Scan for the cell matching the given text and deliver its (x, y) coordinate at center. 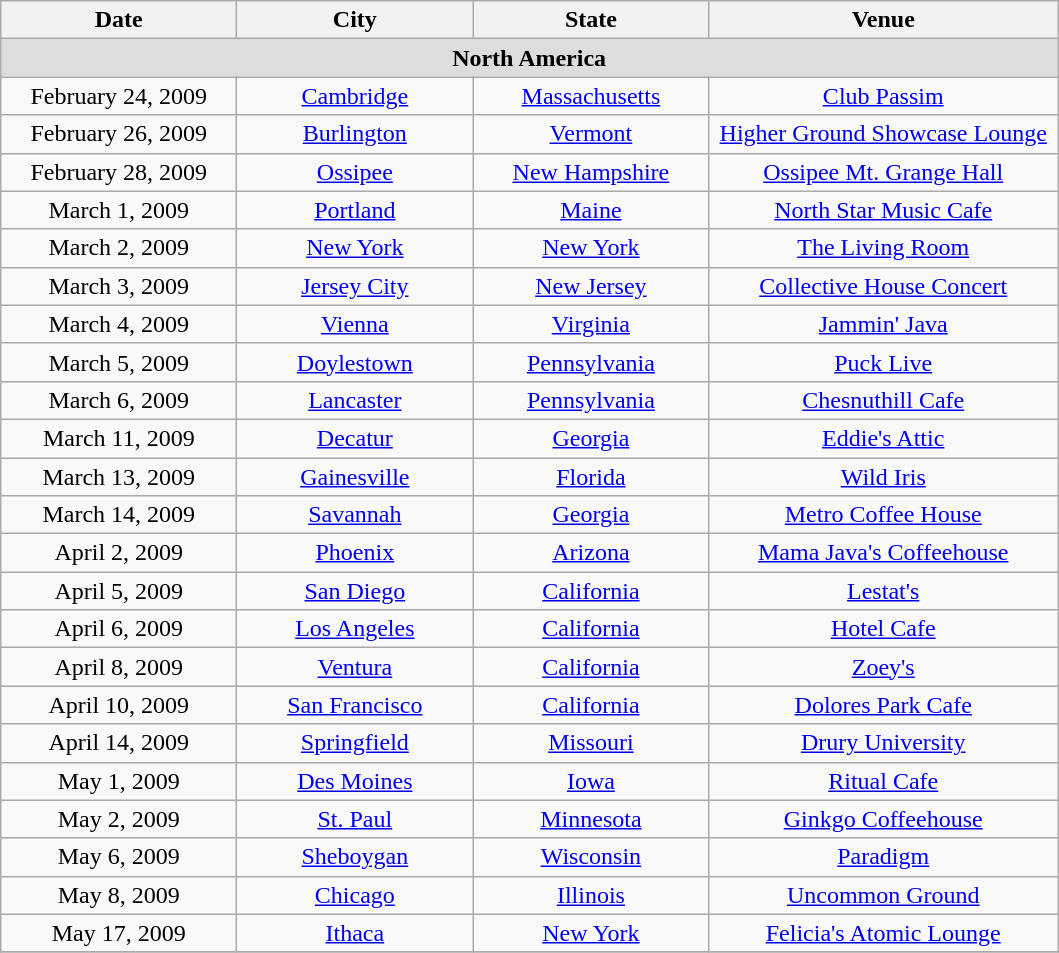
Jammin' Java (884, 324)
Florida (591, 477)
Los Angeles (355, 629)
Metro Coffee House (884, 515)
Vienna (355, 324)
April 10, 2009 (119, 705)
San Diego (355, 591)
Vermont (591, 134)
St. Paul (355, 819)
March 14, 2009 (119, 515)
Drury University (884, 743)
March 13, 2009 (119, 477)
Chesnuthill Cafe (884, 400)
Burlington (355, 134)
San Francisco (355, 705)
Felicia's Atomic Lounge (884, 933)
Chicago (355, 895)
March 1, 2009 (119, 210)
March 11, 2009 (119, 438)
Iowa (591, 781)
Lestat's (884, 591)
May 6, 2009 (119, 857)
State (591, 20)
May 2, 2009 (119, 819)
Arizona (591, 553)
Decatur (355, 438)
The Living Room (884, 248)
Higher Ground Showcase Lounge (884, 134)
Hotel Cafe (884, 629)
Ithaca (355, 933)
February 28, 2009 (119, 172)
Dolores Park Cafe (884, 705)
City (355, 20)
February 24, 2009 (119, 96)
Wild Iris (884, 477)
Ginkgo Coffeehouse (884, 819)
Eddie's Attic (884, 438)
April 8, 2009 (119, 667)
May 8, 2009 (119, 895)
Virginia (591, 324)
May 1, 2009 (119, 781)
Ossipee (355, 172)
March 6, 2009 (119, 400)
Zoey's (884, 667)
March 5, 2009 (119, 362)
Puck Live (884, 362)
Mama Java's Coffeehouse (884, 553)
Phoenix (355, 553)
Ritual Cafe (884, 781)
March 2, 2009 (119, 248)
Des Moines (355, 781)
New Jersey (591, 286)
Uncommon Ground (884, 895)
April 6, 2009 (119, 629)
April 2, 2009 (119, 553)
Date (119, 20)
Springfield (355, 743)
Massachusetts (591, 96)
North America (530, 58)
March 3, 2009 (119, 286)
Venue (884, 20)
Ossipee Mt. Grange Hall (884, 172)
Wisconsin (591, 857)
Paradigm (884, 857)
April 14, 2009 (119, 743)
February 26, 2009 (119, 134)
Jersey City (355, 286)
Sheboygan (355, 857)
Collective House Concert (884, 286)
Club Passim (884, 96)
Portland (355, 210)
Lancaster (355, 400)
Savannah (355, 515)
Cambridge (355, 96)
Illinois (591, 895)
Missouri (591, 743)
North Star Music Cafe (884, 210)
April 5, 2009 (119, 591)
New Hampshire (591, 172)
Gainesville (355, 477)
Doylestown (355, 362)
Ventura (355, 667)
Maine (591, 210)
March 4, 2009 (119, 324)
May 17, 2009 (119, 933)
Minnesota (591, 819)
